Detect which cell encompasses the target text, then output its (X, Y) center coordinate. 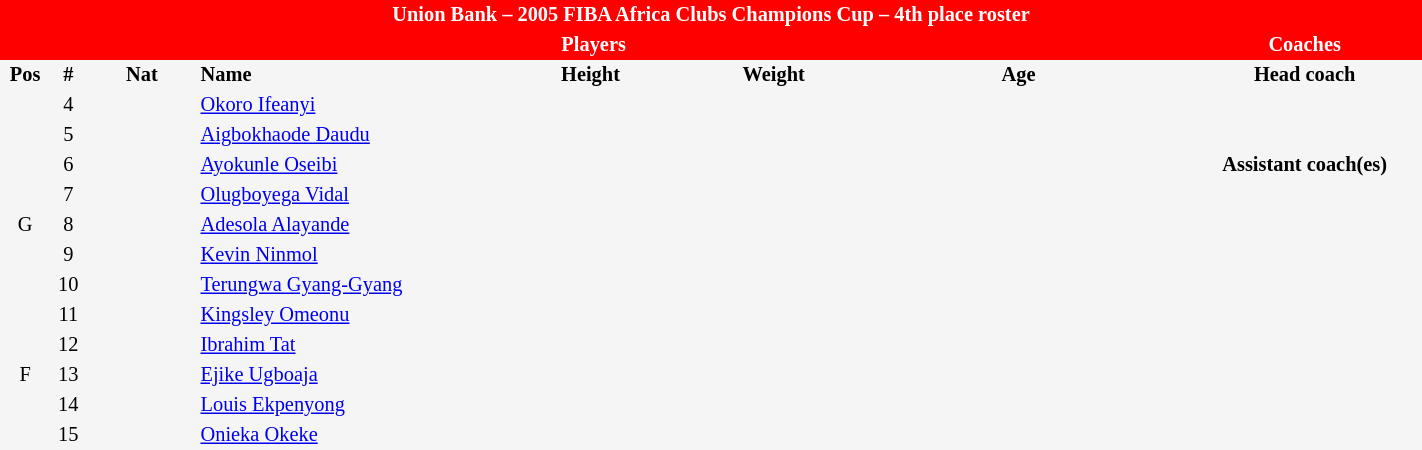
Nat (142, 75)
Name (340, 75)
# (68, 75)
Ibrahim Tat (340, 345)
Ejike Ugboaja (340, 375)
Players (594, 45)
F (25, 375)
5 (68, 135)
Adesola Alayande (340, 225)
12 (68, 345)
10 (68, 285)
9 (68, 255)
13 (68, 375)
14 (68, 405)
Onieka Okeke (340, 435)
Louis Ekpenyong (340, 405)
Terungwa Gyang-Gyang (340, 285)
Union Bank – 2005 FIBA Africa Clubs Champions Cup – 4th place roster (711, 15)
4 (68, 105)
Ayokunle Oseibi (340, 165)
7 (68, 195)
8 (68, 225)
Okoro Ifeanyi (340, 105)
11 (68, 315)
Weight (774, 75)
G (25, 225)
Head coach (1304, 75)
Age (1019, 75)
Pos (25, 75)
Olugboyega Vidal (340, 195)
6 (68, 165)
15 (68, 435)
Kingsley Omeonu (340, 315)
Assistant coach(es) (1304, 165)
Height (591, 75)
Coaches (1304, 45)
Aigbokhaode Daudu (340, 135)
Kevin Ninmol (340, 255)
